Find where the given text appears and provide that cell's center as [x, y] coordinate. 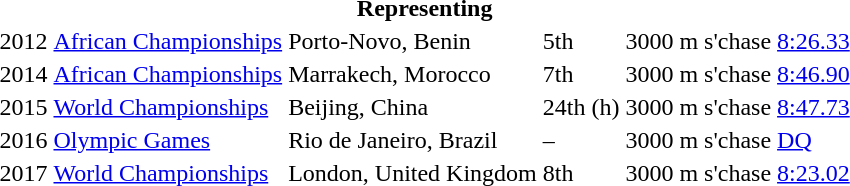
Beijing, China [413, 107]
Rio de Janeiro, Brazil [413, 140]
24th (h) [581, 107]
Marrakech, Morocco [413, 74]
Porto-Novo, Benin [413, 41]
– [581, 140]
World Championships [168, 107]
5th [581, 41]
Olympic Games [168, 140]
7th [581, 74]
